Search for the cell housing the specified text and yield its [X, Y] center coordinate. 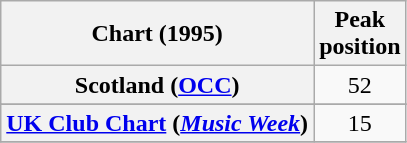
Peakposition [360, 34]
52 [360, 85]
15 [360, 123]
Chart (1995) [158, 34]
UK Club Chart (Music Week) [158, 123]
Scotland (OCC) [158, 85]
